Determine the [X, Y] coordinate at the center of the cell enclosing the given text.  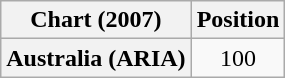
Chart (2007) [96, 20]
Position [238, 20]
Australia (ARIA) [96, 58]
100 [238, 58]
